Detect which cell encompasses the target text, then output its (x, y) center coordinate. 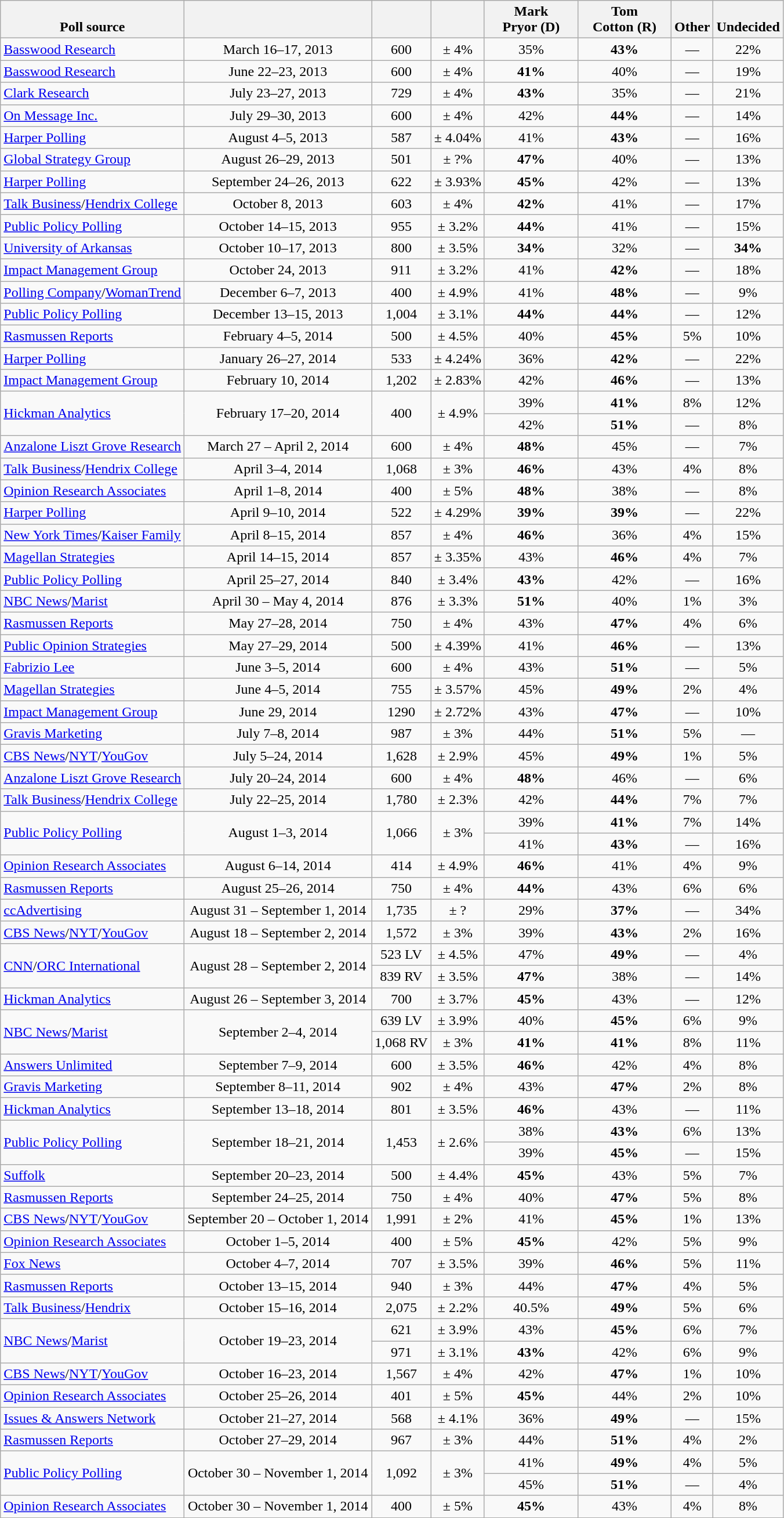
August 26–29, 2013 (278, 160)
October 4–7, 2014 (278, 1263)
± 2.9% (458, 756)
± 3.3% (458, 601)
February 10, 2014 (278, 381)
August 28 – September 2, 2014 (278, 965)
± 3.7% (458, 998)
October 1–5, 2014 (278, 1241)
May 27–28, 2014 (278, 623)
729 (401, 93)
October 15–16, 2014 (278, 1307)
August 26 – September 3, 2014 (278, 998)
New York Times/Kaiser Family (93, 535)
32% (624, 248)
December 13–15, 2013 (278, 314)
707 (401, 1263)
± 2.6% (458, 1142)
March 16–17, 2013 (278, 49)
April 30 – May 4, 2014 (278, 601)
18% (748, 270)
Issues & Answers Network (93, 1418)
801 (401, 1109)
522 (401, 513)
± 4.24% (458, 358)
501 (401, 160)
1,066 (401, 833)
1,780 (401, 800)
1,202 (401, 381)
3% (748, 601)
622 (401, 182)
October 8, 2013 (278, 204)
August 31 – September 1, 2014 (278, 910)
987 (401, 734)
Poll source (93, 20)
1,004 (401, 314)
639 LV (401, 1021)
Fabrizio Lee (93, 668)
February 17–20, 2014 (278, 414)
Other (692, 20)
September 7–9, 2014 (278, 1065)
July 20–24, 2014 (278, 778)
October 27–29, 2014 (278, 1440)
October 25–26, 2014 (278, 1396)
940 (401, 1285)
± 2.2% (458, 1307)
± 3.93% (458, 182)
December 6–7, 2013 (278, 292)
October 16–23, 2014 (278, 1374)
September 20–23, 2014 (278, 1175)
568 (401, 1418)
621 (401, 1329)
955 (401, 226)
755 (401, 690)
July 7–8, 2014 (278, 734)
± 3.4% (458, 579)
April 14–15, 2014 (278, 557)
August 6–14, 2014 (278, 866)
1,453 (401, 1142)
29% (531, 910)
Public Opinion Strategies (93, 646)
± 3.57% (458, 690)
July 23–27, 2013 (278, 93)
Polling Company/WomanTrend (93, 292)
August 4–5, 2013 (278, 137)
967 (401, 1440)
April 3–4, 2014 (278, 469)
Suffolk (93, 1175)
September 2–4, 2014 (278, 1032)
911 (401, 270)
800 (401, 248)
September 20 – October 1, 2014 (278, 1219)
April 25–27, 2014 (278, 579)
1,991 (401, 1219)
September 8–11, 2014 (278, 1087)
40.5% (531, 1307)
± ? (458, 910)
October 10–17, 2013 (278, 248)
July 5–24, 2014 (278, 756)
April 1–8, 2014 (278, 491)
± 2.3% (458, 800)
August 25–26, 2014 (278, 888)
1,567 (401, 1374)
587 (401, 137)
Talk Business/Hendrix (93, 1307)
± 4.04% (458, 137)
September 18–21, 2014 (278, 1142)
July 22–25, 2014 (278, 800)
TomCotton (R) (624, 20)
October 19–23, 2014 (278, 1341)
840 (401, 579)
May 27–29, 2014 (278, 646)
839 RV (401, 976)
414 (401, 866)
21% (748, 93)
523 LV (401, 954)
19% (748, 71)
17% (748, 204)
902 (401, 1087)
April 9–10, 2014 (278, 513)
603 (401, 204)
October 21–27, 2014 (278, 1418)
± ?% (458, 160)
June 22–23, 2013 (278, 71)
± 4.39% (458, 646)
1,628 (401, 756)
ccAdvertising (93, 910)
± 2.83% (458, 381)
CNN/ORC International (93, 965)
± 2% (458, 1219)
October 13–15, 2014 (278, 1285)
1,068 (401, 469)
37% (624, 910)
Clark Research (93, 93)
June 3–5, 2014 (278, 668)
June 4–5, 2014 (278, 690)
April 8–15, 2014 (278, 535)
On Message Inc. (93, 115)
September 24–26, 2013 (278, 182)
Undecided (748, 20)
1290 (401, 712)
± 4.4% (458, 1175)
October 24, 2013 (278, 270)
March 27 – April 2, 2014 (278, 447)
1,068 RV (401, 1043)
1,735 (401, 910)
± 2.72% (458, 712)
± 3.35% (458, 557)
University of Arkansas (93, 248)
Answers Unlimited (93, 1065)
February 4–5, 2014 (278, 336)
1,092 (401, 1473)
401 (401, 1396)
October 14–15, 2013 (278, 226)
876 (401, 601)
Global Strategy Group (93, 160)
971 (401, 1352)
700 (401, 998)
September 24–25, 2014 (278, 1197)
June 29, 2014 (278, 712)
± 4.29% (458, 513)
August 1–3, 2014 (278, 833)
1,572 (401, 932)
September 13–18, 2014 (278, 1109)
2,075 (401, 1307)
July 29–30, 2013 (278, 115)
August 18 – September 2, 2014 (278, 932)
± 4.1% (458, 1418)
Fox News (93, 1263)
January 26–27, 2014 (278, 358)
MarkPryor (D) (531, 20)
533 (401, 358)
